Locate the cell with the specified text and output its [X, Y] center coordinate. 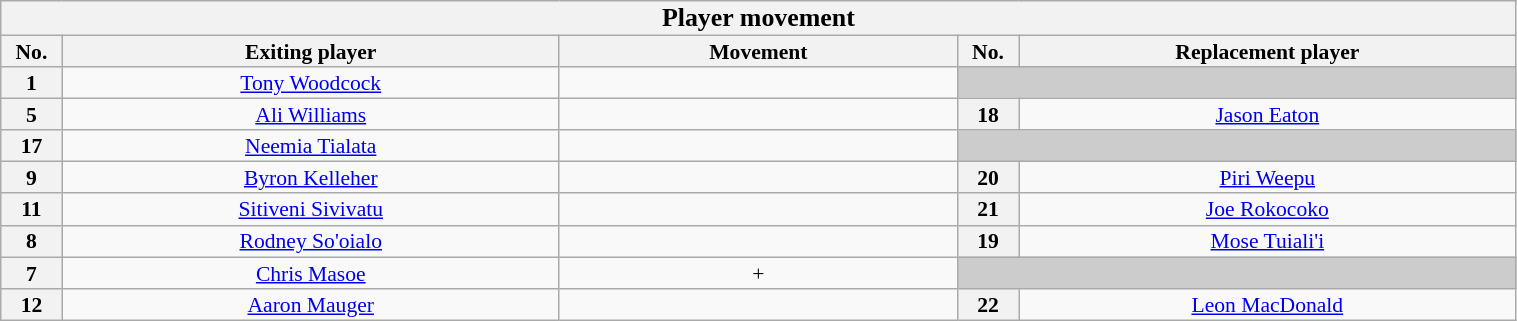
Sitiveni Sivivatu [310, 209]
18 [988, 114]
Tony Woodcock [310, 82]
Jason Eaton [1268, 114]
Chris Masoe [310, 273]
17 [32, 146]
1 [32, 82]
20 [988, 178]
Player movement [758, 18]
Neemia Tialata [310, 146]
Aaron Mauger [310, 304]
7 [32, 273]
9 [32, 178]
Rodney So'oialo [310, 241]
Replacement player [1268, 51]
Byron Kelleher [310, 178]
Piri Weepu [1268, 178]
Mose Tuiali'i [1268, 241]
Movement [758, 51]
+ [758, 273]
5 [32, 114]
19 [988, 241]
8 [32, 241]
Joe Rokocoko [1268, 209]
21 [988, 209]
Ali Williams [310, 114]
Exiting player [310, 51]
12 [32, 304]
Leon MacDonald [1268, 304]
11 [32, 209]
22 [988, 304]
